Scan for the cell matching the given text and deliver its (X, Y) coordinate at center. 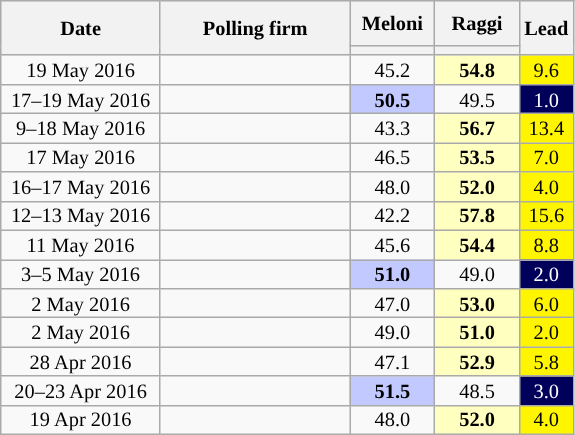
53.5 (478, 156)
3.0 (546, 390)
51.5 (392, 390)
Date (81, 28)
45.6 (392, 244)
11 May 2016 (81, 244)
19 May 2016 (81, 70)
19 Apr 2016 (81, 420)
46.5 (392, 156)
50.5 (392, 98)
17 May 2016 (81, 156)
9.6 (546, 70)
6.0 (546, 302)
5.8 (546, 362)
49.5 (478, 98)
9–18 May 2016 (81, 128)
54.8 (478, 70)
Polling firm (255, 28)
17–19 May 2016 (81, 98)
Meloni (392, 22)
54.4 (478, 244)
Raggi (478, 22)
Lead (546, 28)
28 Apr 2016 (81, 362)
15.6 (546, 216)
45.2 (392, 70)
13.4 (546, 128)
16–17 May 2016 (81, 186)
47.1 (392, 362)
8.8 (546, 244)
7.0 (546, 156)
20–23 Apr 2016 (81, 390)
52.9 (478, 362)
56.7 (478, 128)
53.0 (478, 302)
57.8 (478, 216)
43.3 (392, 128)
3–5 May 2016 (81, 274)
1.0 (546, 98)
47.0 (392, 302)
48.5 (478, 390)
42.2 (392, 216)
12–13 May 2016 (81, 216)
